For the text-containing cell, return its midpoint in [X, Y] coordinate format. 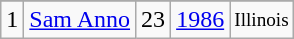
Sam Anno [80, 20]
23 [154, 20]
Illinois [262, 20]
1 [12, 20]
1986 [200, 20]
